Return the [X, Y] coordinate for the center point of the cell that contains the specified text.  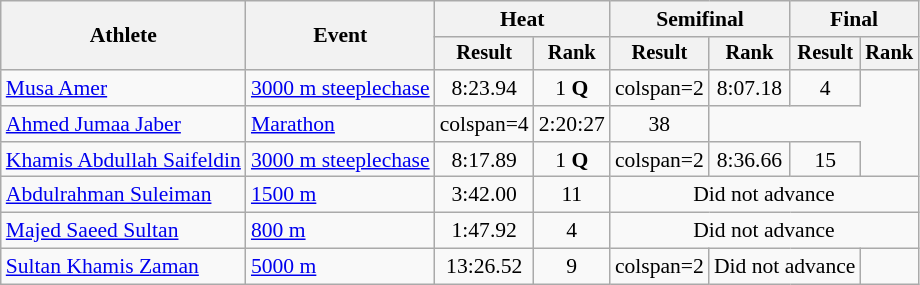
8:07.18 [750, 88]
13:26.52 [484, 267]
15 [825, 160]
Semifinal [700, 19]
8:17.89 [484, 160]
Majed Saeed Sultan [124, 231]
Event [340, 36]
800 m [340, 231]
38 [660, 124]
9 [572, 267]
Heat [522, 19]
Musa Amer [124, 88]
1:47.92 [484, 231]
5000 m [340, 267]
8:23.94 [484, 88]
colspan=4 [484, 124]
2:20:27 [572, 124]
11 [572, 195]
Marathon [340, 124]
Khamis Abdullah Saifeldin [124, 160]
Ahmed Jumaa Jaber [124, 124]
8:36.66 [750, 160]
1500 m [340, 195]
Athlete [124, 36]
3:42.00 [484, 195]
Abdulrahman Suleiman [124, 195]
Sultan Khamis Zaman [124, 267]
Final [854, 19]
